Return (X, Y) of the center of cell containing provided text 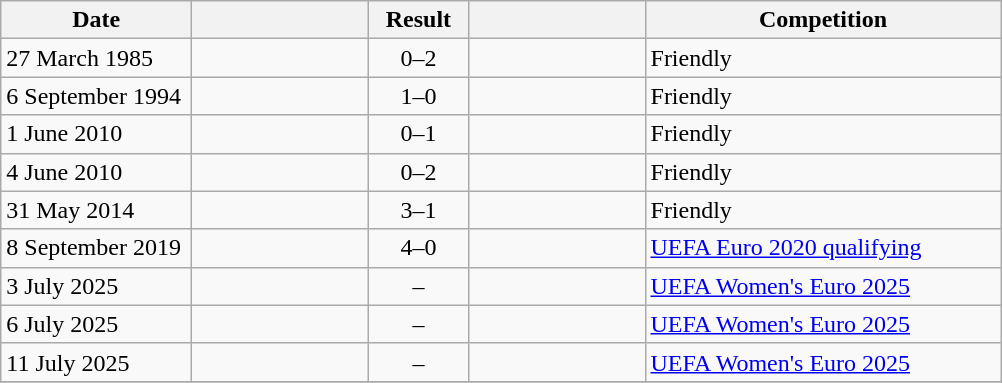
8 September 2019 (96, 248)
31 May 2014 (96, 210)
0–1 (418, 134)
3–1 (418, 210)
1–0 (418, 96)
11 July 2025 (96, 362)
Date (96, 20)
Result (418, 20)
4 June 2010 (96, 172)
Competition (823, 20)
6 July 2025 (96, 324)
4–0 (418, 248)
27 March 1985 (96, 58)
UEFA Euro 2020 qualifying (823, 248)
1 June 2010 (96, 134)
6 September 1994 (96, 96)
3 July 2025 (96, 286)
